Determine the [X, Y] coordinate at the center of the cell enclosing the given text.  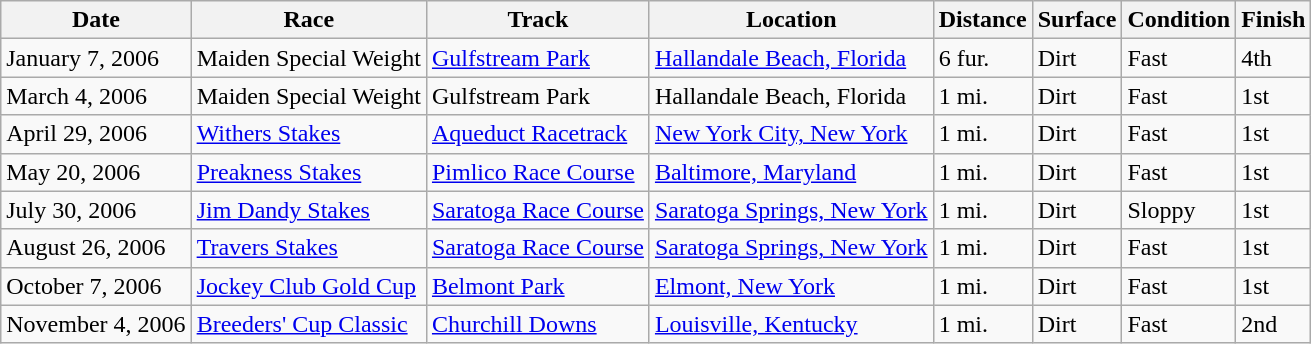
Louisville, Kentucky [791, 324]
Sloppy [1179, 210]
Aqueduct Racetrack [538, 134]
April 29, 2006 [96, 134]
Travers Stakes [308, 248]
Baltimore, Maryland [791, 172]
July 30, 2006 [96, 210]
October 7, 2006 [96, 286]
Distance [982, 20]
May 20, 2006 [96, 172]
November 4, 2006 [96, 324]
2nd [1274, 324]
March 4, 2006 [96, 96]
January 7, 2006 [96, 58]
Date [96, 20]
August 26, 2006 [96, 248]
Elmont, New York [791, 286]
Breeders' Cup Classic [308, 324]
4th [1274, 58]
Location [791, 20]
6 fur. [982, 58]
Churchill Downs [538, 324]
Pimlico Race Course [538, 172]
Condition [1179, 20]
Finish [1274, 20]
Jockey Club Gold Cup [308, 286]
Surface [1077, 20]
Belmont Park [538, 286]
Jim Dandy Stakes [308, 210]
Race [308, 20]
Track [538, 20]
New York City, New York [791, 134]
Withers Stakes [308, 134]
Preakness Stakes [308, 172]
